For the text-containing cell, return its midpoint in (X, Y) coordinate format. 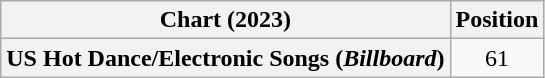
61 (497, 58)
Chart (2023) (226, 20)
US Hot Dance/Electronic Songs (Billboard) (226, 58)
Position (497, 20)
